Output the [X, Y] coordinate of the center of the cell containing the given text.  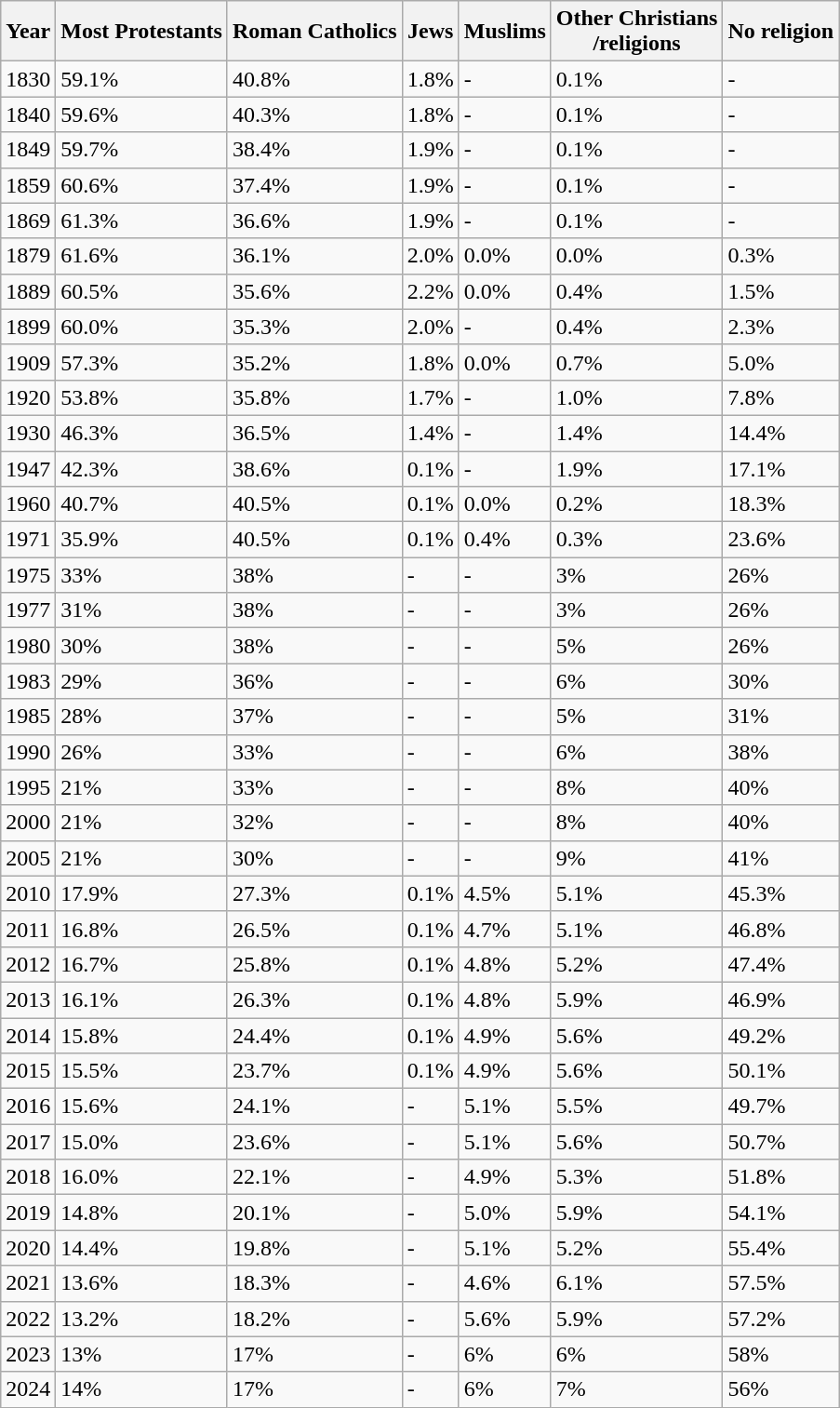
35.2% [314, 362]
53.8% [141, 397]
6.1% [636, 1283]
0.7% [636, 362]
61.3% [141, 221]
1.7% [430, 397]
15.5% [141, 1071]
1830 [28, 79]
13.2% [141, 1319]
35.3% [314, 327]
32% [314, 823]
36% [314, 681]
2018 [28, 1177]
57.2% [781, 1319]
4.5% [504, 893]
2021 [28, 1283]
50.7% [781, 1142]
49.2% [781, 1036]
2005 [28, 858]
46.9% [781, 999]
9% [636, 858]
2019 [28, 1213]
37% [314, 717]
14.8% [141, 1213]
40.8% [314, 79]
26.5% [314, 929]
1971 [28, 540]
2023 [28, 1354]
58% [781, 1354]
2024 [28, 1389]
54.1% [781, 1213]
17.9% [141, 893]
24.1% [314, 1106]
2014 [28, 1036]
2012 [28, 964]
61.6% [141, 256]
41% [781, 858]
0.2% [636, 504]
2016 [28, 1106]
15.6% [141, 1106]
1849 [28, 150]
13.6% [141, 1283]
No religion [781, 32]
Muslims [504, 32]
49.7% [781, 1106]
56% [781, 1389]
2022 [28, 1319]
40.7% [141, 504]
1899 [28, 327]
1909 [28, 362]
1995 [28, 787]
29% [141, 681]
1840 [28, 114]
5.3% [636, 1177]
23.7% [314, 1071]
47.4% [781, 964]
42.3% [141, 468]
Roman Catholics [314, 32]
4.6% [504, 1283]
1960 [28, 504]
51.8% [781, 1177]
13% [141, 1354]
35.8% [314, 397]
2000 [28, 823]
59.6% [141, 114]
2.2% [430, 291]
60.5% [141, 291]
1985 [28, 717]
2017 [28, 1142]
19.8% [314, 1248]
38.4% [314, 150]
15.0% [141, 1142]
1983 [28, 681]
16.7% [141, 964]
1.0% [636, 397]
38.6% [314, 468]
35.6% [314, 291]
5.5% [636, 1106]
20.1% [314, 1213]
2010 [28, 893]
2011 [28, 929]
14% [141, 1389]
7% [636, 1389]
1879 [28, 256]
59.1% [141, 79]
1977 [28, 610]
Other Christians/religions [636, 32]
46.3% [141, 433]
36.6% [314, 221]
1889 [28, 291]
55.4% [781, 1248]
57.3% [141, 362]
1.5% [781, 291]
17.1% [781, 468]
36.1% [314, 256]
35.9% [141, 540]
1980 [28, 646]
Most Protestants [141, 32]
27.3% [314, 893]
16.1% [141, 999]
22.1% [314, 1177]
36.5% [314, 433]
2020 [28, 1248]
2013 [28, 999]
50.1% [781, 1071]
60.0% [141, 327]
1930 [28, 433]
2015 [28, 1071]
16.0% [141, 1177]
46.8% [781, 929]
25.8% [314, 964]
24.4% [314, 1036]
26.3% [314, 999]
1947 [28, 468]
59.7% [141, 150]
Jews [430, 32]
1859 [28, 185]
57.5% [781, 1283]
1920 [28, 397]
15.8% [141, 1036]
4.7% [504, 929]
28% [141, 717]
60.6% [141, 185]
2.3% [781, 327]
Year [28, 32]
18.2% [314, 1319]
37.4% [314, 185]
40.3% [314, 114]
1975 [28, 575]
1990 [28, 752]
1869 [28, 221]
7.8% [781, 397]
16.8% [141, 929]
45.3% [781, 893]
